Find where the given text appears and provide that cell's center as (x, y) coordinate. 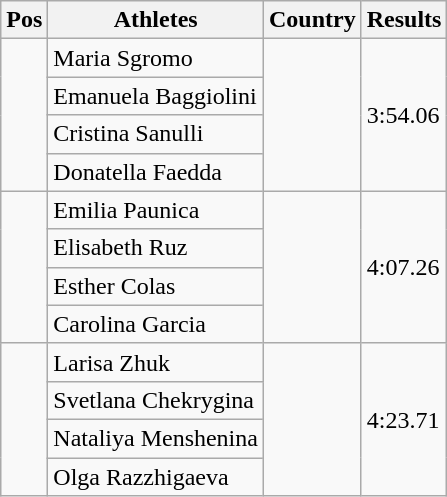
4:07.26 (404, 267)
Results (404, 20)
Emilia Paunica (156, 210)
Maria Sgromo (156, 58)
Cristina Sanulli (156, 134)
Elisabeth Ruz (156, 248)
Esther Colas (156, 286)
Carolina Garcia (156, 324)
Emanuela Baggiolini (156, 96)
3:54.06 (404, 115)
Svetlana Chekrygina (156, 400)
Nataliya Menshenina (156, 438)
Donatella Faedda (156, 172)
4:23.71 (404, 419)
Pos (24, 20)
Country (312, 20)
Larisa Zhuk (156, 362)
Olga Razzhigaeva (156, 477)
Athletes (156, 20)
